Identify which cell holds the provided text, then report its (x, y) central coordinate. 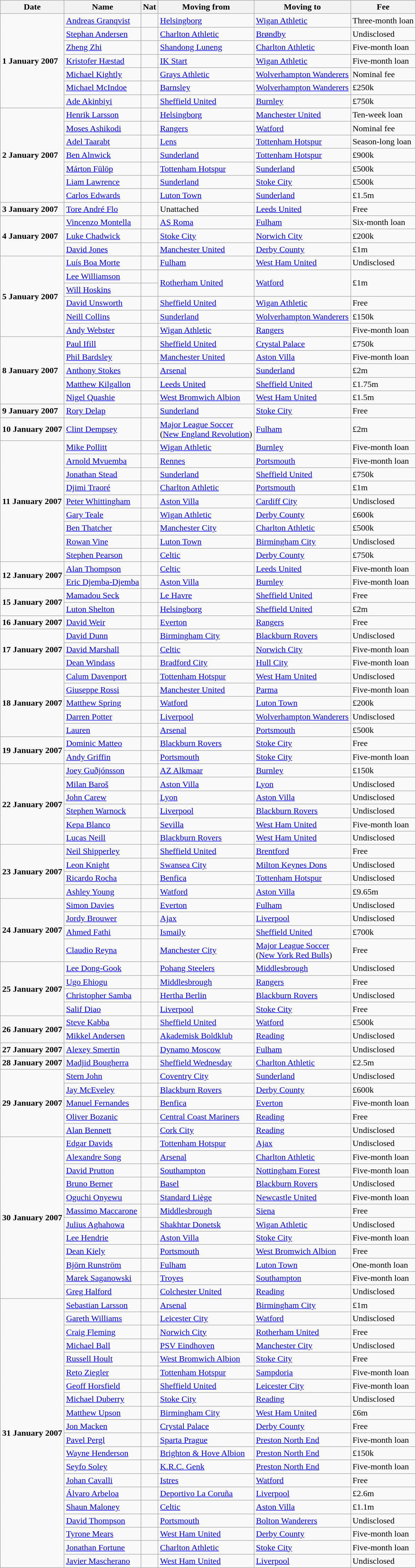
Bolton Wanderers (302, 1521)
17 January 2007 (32, 649)
Michael Ball (103, 1346)
Akademisk Boldklub (206, 1036)
Cardiff City (302, 501)
Márton Fülöp (103, 169)
Reto Ziegler (103, 1372)
Stern John (103, 1076)
19 January 2007 (32, 750)
Michael McIndoe (103, 88)
Djimi Traoré (103, 488)
Ashley Young (103, 892)
PSV Eindhoven (206, 1346)
31 January 2007 (32, 1433)
Swansea City (206, 865)
Brighton & Hove Albion (206, 1453)
Javier Mascherano (103, 1561)
Rory Delap (103, 411)
Sparta Prague (206, 1440)
Salif Diao (103, 1009)
Pavel Pergl (103, 1440)
Marek Saganowski (103, 1278)
Lucas Neill (103, 838)
Michael Duberry (103, 1399)
David Jones (103, 249)
29 January 2007 (32, 1103)
£1.1m (383, 1507)
Sheffield Wednesday (206, 1063)
Anthony Stokes (103, 370)
Name (103, 7)
Oguchi Onyewu (103, 1197)
Ahmed Fathi (103, 932)
AS Roma (206, 222)
Kristofer Hæstad (103, 61)
Carlos Edwards (103, 196)
Colchester United (206, 1292)
£700k (383, 932)
Vincenzo Montella (103, 222)
Ten-week loan (383, 115)
Jay McEveley (103, 1090)
Claudio Reyna (103, 950)
Luke Chadwick (103, 236)
K.R.C. Genk (206, 1466)
John Carew (103, 797)
Stephen Pearson (103, 555)
Álvaro Arbeloa (103, 1494)
Andy Griffin (103, 757)
Gareth Williams (103, 1319)
Major League Soccer(New York Red Bulls) (302, 950)
Deportivo La Coruña (206, 1494)
Lee Dong-Gook (103, 968)
Central Coast Mariners (206, 1117)
Alexandre Song (103, 1157)
Edgar Davids (103, 1144)
Moses Ashikodi (103, 128)
5 January 2007 (32, 296)
£250k (383, 88)
25 January 2007 (32, 989)
Nat (149, 7)
One-month loan (383, 1265)
8 January 2007 (32, 370)
Massimo Maccarone (103, 1211)
Tore André Flo (103, 209)
Siena (302, 1211)
Parma (302, 690)
22 January 2007 (32, 804)
Alexey Smertin (103, 1049)
Hertha Berlin (206, 995)
David Unsworth (103, 303)
27 January 2007 (32, 1049)
30 January 2007 (32, 1217)
Season-long loan (383, 141)
Andreas Granqvist (103, 21)
Russell Hoult (103, 1359)
Date (32, 7)
Basel (206, 1184)
12 January 2007 (32, 575)
Eric Djemba-Djemba (103, 582)
Milan Baroš (103, 784)
Leon Knight (103, 865)
Joey Guðjónsson (103, 770)
24 January 2007 (32, 930)
Christopher Samba (103, 995)
David Marshall (103, 649)
Ugo Ehiogu (103, 982)
Mikkel Andersen (103, 1036)
11 January 2007 (32, 502)
Sevilla (206, 824)
Peter Whittingham (103, 501)
Will Hoskins (103, 290)
Shakhtar Donetsk (206, 1224)
Zheng Zhi (103, 47)
28 January 2007 (32, 1063)
Bradford City (206, 663)
Neill Collins (103, 317)
Milton Keynes Dons (302, 865)
Ade Akinbiyi (103, 101)
Greg Halford (103, 1292)
Clint Dempsey (103, 429)
David Prutton (103, 1170)
Newcastle United (302, 1197)
Arnold Mvuemba (103, 461)
Oliver Bozanic (103, 1117)
Troyes (206, 1278)
Mamadou Seck (103, 595)
Le Havre (206, 595)
Henrik Larsson (103, 115)
Dean Windass (103, 663)
£6m (383, 1413)
10 January 2007 (32, 429)
Jordy Brouwer (103, 919)
Matthew Spring (103, 703)
Sampdoria (302, 1372)
Julius Aghahowa (103, 1224)
Björn Runström (103, 1265)
Moving to (302, 7)
9 January 2007 (32, 411)
4 January 2007 (32, 236)
Gary Teale (103, 515)
23 January 2007 (32, 872)
Mike Pollitt (103, 447)
Geoff Horsfield (103, 1386)
Jon Macken (103, 1426)
Simon Davies (103, 905)
16 January 2007 (32, 623)
Jonathan Stead (103, 474)
3 January 2007 (32, 209)
Darren Potter (103, 717)
Dominic Matteo (103, 744)
Shandong Luneng (206, 47)
£9.65m (383, 892)
Alan Thompson (103, 568)
IK Start (206, 61)
Kepa Blanco (103, 824)
Tyrone Mears (103, 1534)
Coventry City (206, 1076)
Andy Webster (103, 330)
Jonathan Fortune (103, 1547)
Madjid Bougherra (103, 1063)
Cork City (206, 1130)
26 January 2007 (32, 1029)
Ben Thatcher (103, 528)
£2.5m (383, 1063)
Steve Kabba (103, 1022)
Johan Cavalli (103, 1480)
Nottingham Forest (302, 1170)
Nigel Quashie (103, 398)
Luton Shelton (103, 609)
1 January 2007 (32, 61)
Dean Kiely (103, 1251)
Ismaily (206, 932)
Lens (206, 141)
Barnsley (206, 88)
Fee (383, 7)
Phil Bardsley (103, 357)
18 January 2007 (32, 703)
Rowan Vine (103, 542)
£900k (383, 155)
Hull City (302, 663)
Ben Alnwick (103, 155)
Giuseppe Rossi (103, 690)
Craig Fleming (103, 1332)
Paul Ifill (103, 343)
Adel Taarabt (103, 141)
Lee Williamson (103, 276)
Alan Bennett (103, 1130)
Manuel Fernandes (103, 1103)
£2.6m (383, 1494)
Luís Boa Morte (103, 263)
Lauren (103, 730)
Bruno Berner (103, 1184)
Istres (206, 1480)
Unattached (206, 209)
Matthew Kilgallon (103, 384)
Dynamo Moscow (206, 1049)
David Thompson (103, 1521)
Wayne Henderson (103, 1453)
15 January 2007 (32, 602)
Matthew Upson (103, 1413)
Liam Lawrence (103, 182)
David Dunn (103, 636)
Lee Hendrie (103, 1238)
2 January 2007 (32, 155)
Three-month loan (383, 21)
Grays Athletic (206, 74)
£1.75m (383, 384)
Major League Soccer(New England Revolution) (206, 429)
Stephan Andersen (103, 34)
Brentford (302, 851)
Sebastian Larsson (103, 1305)
Seyfo Soley (103, 1466)
Brøndby (302, 34)
Ricardo Rocha (103, 878)
Shaun Maloney (103, 1507)
Stephen Warnock (103, 811)
Rennes (206, 461)
Michael Kightly (103, 74)
Moving from (206, 7)
Six-month loan (383, 222)
Pohang Steelers (206, 968)
Standard Liège (206, 1197)
David Weir (103, 623)
Calum Davenport (103, 676)
Neil Shipperley (103, 851)
AZ Alkmaar (206, 770)
